Identify which cell holds the provided text, then report its (x, y) central coordinate. 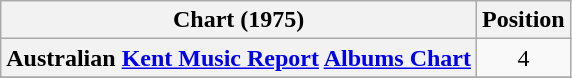
4 (524, 58)
Australian Kent Music Report Albums Chart (239, 58)
Chart (1975) (239, 20)
Position (524, 20)
